Locate the cell with the specified text and output its (x, y) center coordinate. 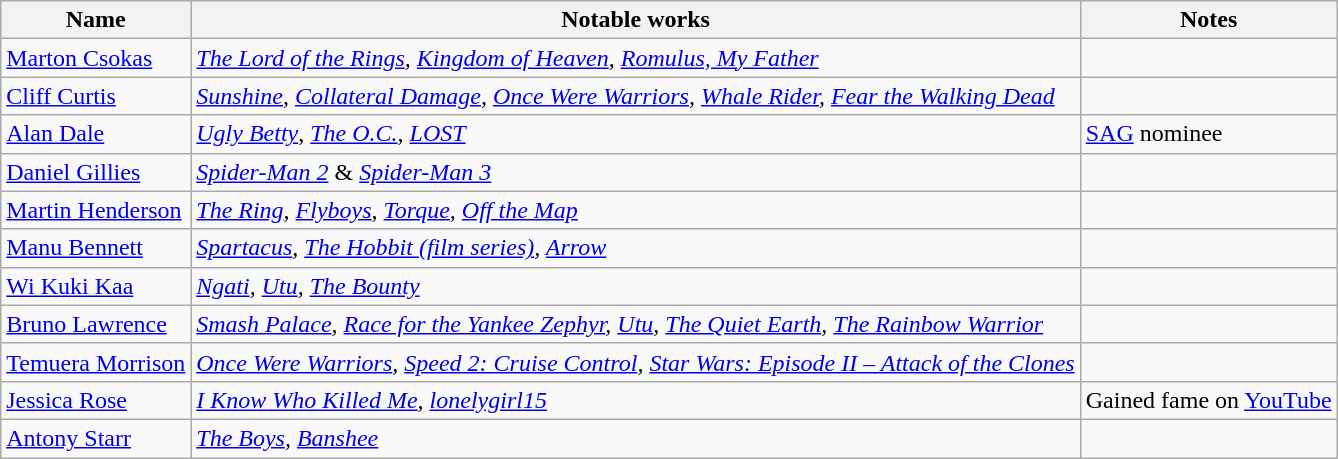
Alan Dale (96, 134)
Antony Starr (96, 438)
Martin Henderson (96, 210)
Bruno Lawrence (96, 324)
Ugly Betty, The O.C., LOST (636, 134)
Daniel Gillies (96, 172)
Wi Kuki Kaa (96, 286)
The Boys, Banshee (636, 438)
Ngati, Utu, The Bounty (636, 286)
Spider-Man 2 & Spider-Man 3 (636, 172)
Manu Bennett (96, 248)
Gained fame on YouTube (1208, 400)
SAG nominee (1208, 134)
Jessica Rose (96, 400)
Sunshine, Collateral Damage, Once Were Warriors, Whale Rider, Fear the Walking Dead (636, 96)
Temuera Morrison (96, 362)
I Know Who Killed Me, lonelygirl15 (636, 400)
Marton Csokas (96, 58)
Once Were Warriors, Speed 2: Cruise Control, Star Wars: Episode II – Attack of the Clones (636, 362)
Notes (1208, 20)
Name (96, 20)
Smash Palace, Race for the Yankee Zephyr, Utu, The Quiet Earth, The Rainbow Warrior (636, 324)
Notable works (636, 20)
The Ring, Flyboys, Torque, Off the Map (636, 210)
The Lord of the Rings, Kingdom of Heaven, Romulus, My Father (636, 58)
Cliff Curtis (96, 96)
Spartacus, The Hobbit (film series), Arrow (636, 248)
